Pinpoint the cell where the given text exists, returning its [x, y] midpoint coordinate. 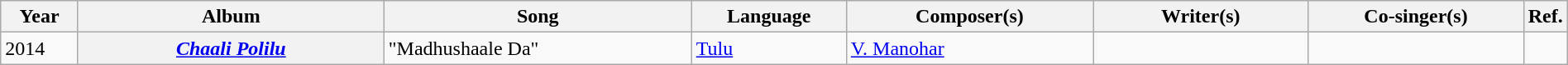
Ref. [1545, 17]
Tulu [769, 48]
Writer(s) [1201, 17]
Co-singer(s) [1416, 17]
Song [538, 17]
Language [769, 17]
Album [231, 17]
Composer(s) [969, 17]
"Madhushaale Da" [538, 48]
V. Manohar [969, 48]
2014 [40, 48]
Chaali Polilu [231, 48]
Year [40, 17]
